Locate the cell with the specified text and output its [X, Y] center coordinate. 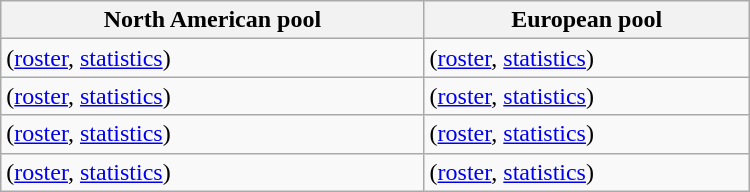
European pool [586, 20]
North American pool [212, 20]
